Detect which cell encompasses the target text, then output its (X, Y) center coordinate. 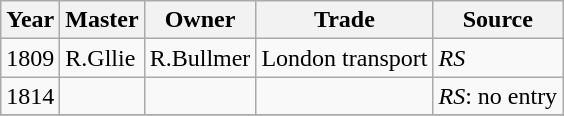
London transport (344, 58)
1814 (30, 96)
1809 (30, 58)
Source (498, 20)
Owner (200, 20)
Year (30, 20)
RS (498, 58)
Trade (344, 20)
Master (102, 20)
R.Bullmer (200, 58)
RS: no entry (498, 96)
R.Gllie (102, 58)
